Locate the cell with the specified text and output its [x, y] center coordinate. 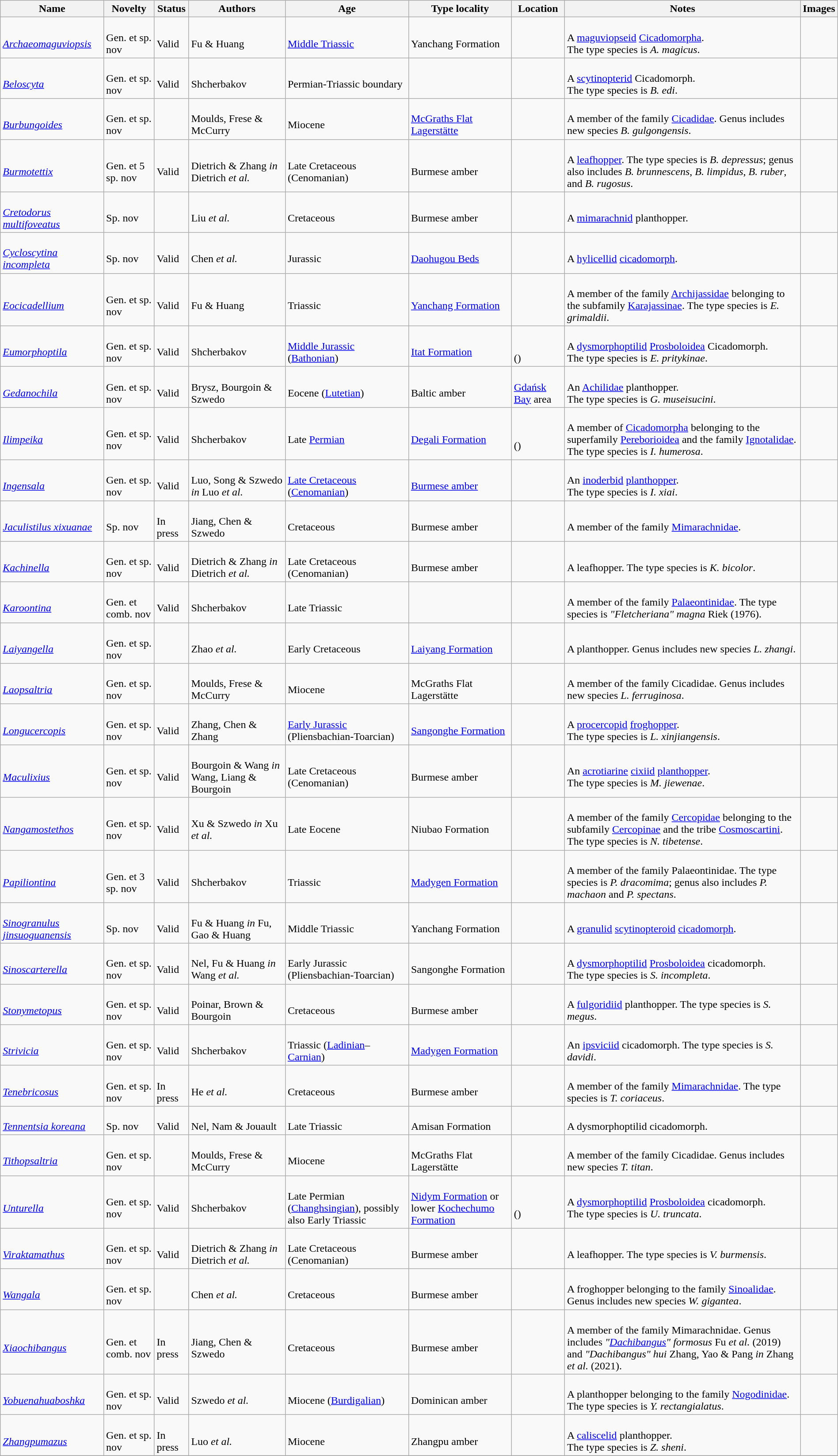
Notes [682, 9]
Yobuenahuaboshka [52, 1395]
Ilimpeika [52, 433]
Eumorphoptila [52, 346]
Itat Formation [460, 346]
An Achilidae planthopper. The type species is G. museisucini. [682, 387]
Burbungoides [52, 119]
Late Permian [347, 433]
Liu et al. [237, 212]
Kachinella [52, 562]
Triassic (Ladinian–Carnian) [347, 1045]
Gen. et 5 sp. nov [129, 165]
Permian-Triassic boundary [347, 78]
Ingensala [52, 480]
Gdańsk Bay area [538, 387]
A planthopper belonging to the family Nogodinidae. The type species is Y. rectangialatus. [682, 1395]
A member of the family Mimarachnidae. The type species is T. coriaceus. [682, 1086]
Status [171, 9]
A dysmorphoptilid Prosboloidea cicadomorph. The type species is S. incompleta. [682, 964]
Stonymetopus [52, 1004]
Baltic amber [460, 387]
Papiliontina [52, 876]
Gen. et 3 sp. nov [129, 876]
A hylicellid cicadomorph. [682, 253]
Late Eocene [347, 824]
Xiaochibangus [52, 1342]
Szwedo et al. [237, 1395]
A dysmorphoptilid Prosboloidea Cicadomorph. The type species is E. pritykinae. [682, 346]
Beloscyta [52, 78]
Luo, Song & Szwedo in Luo et al. [237, 480]
Age [347, 9]
Novelty [129, 9]
Jaculistilus xixuanae [52, 521]
A member of the family Palaeontinidae. The type species is "Fletcheriana" magna Riek (1976). [682, 602]
Degali Formation [460, 433]
Viraktamathus [52, 1249]
A procercopid froghopper. The type species is L. xinjiangensis. [682, 724]
Jurassic [347, 253]
Nel, Fu & Huang in Wang et al. [237, 964]
Amisan Formation [460, 1120]
Maculixius [52, 771]
Late Permian (Changhsingian), possibly also Early Triassic [347, 1202]
A member of the family Archijassidae belonging to the subfamily Karajassinae. The type species is E. grimaldii. [682, 300]
Laiyangella [52, 643]
An ipsviciid cicadomorph. The type species is S. davidi. [682, 1045]
Nel, Nam & Jouault [237, 1120]
Daohugou Beds [460, 253]
A maguviopseid Cicadomorpha. The type species is A. magicus. [682, 38]
Images [819, 9]
Bourgoin & Wang in Wang, Liang & Bourgoin [237, 771]
Zhangpu amber [460, 1435]
Miocene (Burdigalian) [347, 1395]
Authors [237, 9]
A planthopper. Genus includes new species L. zhangi. [682, 643]
A member of the family Cicadidae. Genus includes new species T. titan. [682, 1155]
Strivicia [52, 1045]
Burmotettix [52, 165]
Longucercopis [52, 724]
A leafhopper. The type species is K. bicolor. [682, 562]
Type locality [460, 9]
Zhang, Chen & Zhang [237, 724]
Fu & Huang in Fu, Gao & Huang [237, 923]
Poinar, Brown & Bourgoin [237, 1004]
A member of the family Cercopidae belonging to the subfamily Cercopinae and the tribe Cosmoscartini. The type species is N. tibetense. [682, 824]
A leafhopper. The type species is B. depressus; genus also includes B. brunnescens, B. limpidus, B. ruber, and B. rugosus. [682, 165]
Tennentsia koreana [52, 1120]
Eocicadellium [52, 300]
Zhao et al. [237, 643]
Archaeomaguviopsis [52, 38]
Luo et al. [237, 1435]
An inoderbid planthopper. The type species is I. xiai. [682, 480]
Wangala [52, 1289]
A mimarachnid planthopper. [682, 212]
A leafhopper. The type species is V. burmensis. [682, 1249]
He et al. [237, 1086]
Laiyang Formation [460, 643]
Karoontina [52, 602]
Nidym Formation or lower Kochechumo Formation [460, 1202]
Tenebricosus [52, 1086]
Niubao Formation [460, 824]
Brysz, Bourgoin & Szwedo [237, 387]
Sinoscarterella [52, 964]
Cycloscytina incompleta [52, 253]
Early Cretaceous [347, 643]
A dysmorphoptilid cicadomorph. [682, 1120]
Eocene (Lutetian) [347, 387]
Zhangpumazus [52, 1435]
An acrotiarine cixiid planthopper. The type species is M. jiewenae. [682, 771]
A scytinopterid Cicadomorph. The type species is B. edi. [682, 78]
Sinogranulus jinsuoguanensis [52, 923]
A member of the family Cicadidae. Genus includes new species L. ferruginosa. [682, 684]
A member of the family Palaeontinidae. The type species is P. dracomima; genus also includes P. machaon and P. spectans. [682, 876]
Tithopsaltria [52, 1155]
Xu & Szwedo in Xu et al. [237, 824]
Gedanochila [52, 387]
Middle Jurassic (Bathonian) [347, 346]
Unturella [52, 1202]
Name [52, 9]
Dominican amber [460, 1395]
A member of the family Mimarachnidae. [682, 521]
A froghopper belonging to the family Sinoalidae. Genus includes new species W. gigantea. [682, 1289]
Nangamostethos [52, 824]
A dysmorphoptilid Prosboloidea cicadomorph. The type species is U. truncata. [682, 1202]
Location [538, 9]
A member of the family Cicadidae. Genus includes new species B. gulgongensis. [682, 119]
A caliscelid planthopper. The type species is Z. sheni. [682, 1435]
A granulid scytinopteroid cicadomorph. [682, 923]
A fulgoridiid planthopper. The type species is S. megus. [682, 1004]
Laopsaltria [52, 684]
A member of Cicadomorpha belonging to the superfamily Pereborioidea and the family Ignotalidae. The type species is I. humerosa. [682, 433]
Cretodorus multifoveatus [52, 212]
